Scan for the cell matching the given text and deliver its (x, y) coordinate at center. 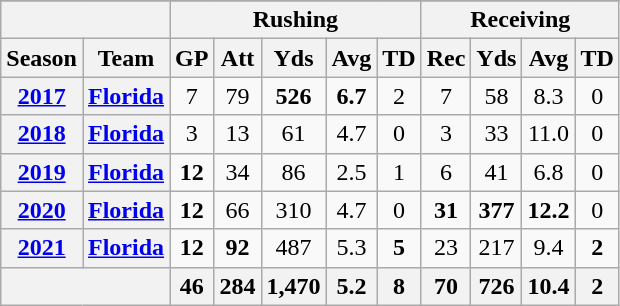
70 (446, 286)
487 (294, 248)
2017 (42, 96)
33 (496, 134)
46 (192, 286)
31 (446, 210)
6.8 (548, 172)
9.4 (548, 248)
61 (294, 134)
5.3 (352, 248)
2019 (42, 172)
12.2 (548, 210)
8.3 (548, 96)
23 (446, 248)
284 (238, 286)
10.4 (548, 286)
86 (294, 172)
2018 (42, 134)
726 (496, 286)
Receiving (520, 20)
526 (294, 96)
2020 (42, 210)
92 (238, 248)
Att (238, 58)
Rec (446, 58)
Season (42, 58)
5 (399, 248)
2.5 (352, 172)
2021 (42, 248)
1,470 (294, 286)
11.0 (548, 134)
79 (238, 96)
41 (496, 172)
13 (238, 134)
377 (496, 210)
66 (238, 210)
6.7 (352, 96)
8 (399, 286)
GP (192, 58)
310 (294, 210)
5.2 (352, 286)
Team (126, 58)
217 (496, 248)
Rushing (296, 20)
58 (496, 96)
34 (238, 172)
1 (399, 172)
6 (446, 172)
